Provide the [x, y] coordinate of the cell's center where the given text is located.  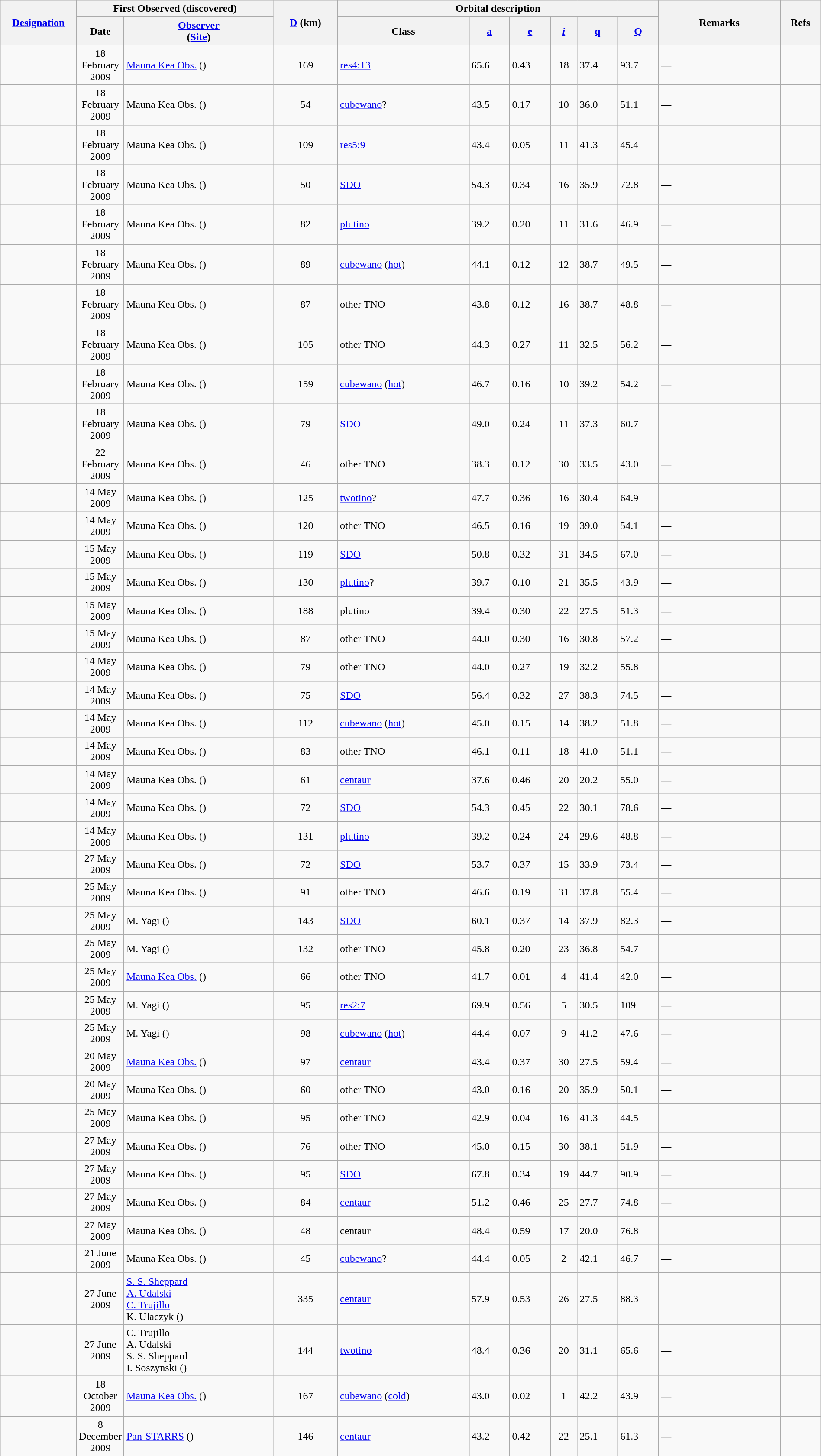
61.3 [638, 1436]
27.7 [598, 1203]
30.1 [598, 807]
47.7 [489, 498]
67.8 [489, 1174]
twotino [404, 1350]
82.3 [638, 920]
73.4 [638, 864]
75 [305, 695]
22 February 2009 [100, 464]
98 [305, 1034]
89 [305, 264]
56.2 [638, 344]
Remarks [720, 23]
1 [564, 1396]
90.9 [638, 1174]
49.5 [638, 264]
51.8 [638, 723]
55.8 [638, 667]
24 [564, 836]
30.5 [598, 1005]
82 [305, 224]
18 October 2009 [100, 1396]
64.9 [638, 498]
41.7 [489, 977]
39.4 [489, 611]
Orbital description [498, 9]
res2:7 [404, 1005]
143 [305, 920]
46.6 [489, 892]
41.2 [598, 1034]
132 [305, 949]
20.0 [598, 1230]
44.3 [489, 344]
8 December 2009 [100, 1436]
41.0 [598, 751]
0.17 [530, 105]
0.10 [530, 582]
74.5 [638, 695]
57.2 [638, 639]
54.7 [638, 949]
21 June 2009 [100, 1259]
23 [564, 949]
32.5 [598, 344]
res4:13 [404, 65]
91 [305, 892]
57.9 [489, 1299]
50.8 [489, 555]
56.4 [489, 695]
32.2 [598, 667]
25.1 [598, 1436]
44.7 [598, 1174]
78.6 [638, 807]
45.8 [489, 949]
29.6 [598, 836]
25 [564, 1203]
Date [100, 31]
27 [564, 695]
55.0 [638, 780]
17 [564, 1230]
159 [305, 384]
60.7 [638, 424]
46.5 [489, 526]
50.1 [638, 1090]
51.9 [638, 1146]
37.6 [489, 780]
72.8 [638, 185]
cubewano (cold) [404, 1396]
74.8 [638, 1203]
43.2 [489, 1436]
41.4 [598, 977]
51.2 [489, 1203]
36.8 [598, 949]
35.5 [598, 582]
60 [305, 1090]
54 [305, 105]
144 [305, 1350]
84 [305, 1203]
83 [305, 751]
5 [564, 1005]
42.9 [489, 1118]
S. S. SheppardA. UdalskiC. TrujilloK. Ulaczyk () [198, 1299]
0.59 [530, 1230]
130 [305, 582]
50 [305, 185]
30.8 [598, 639]
93.7 [638, 65]
i [564, 31]
9 [564, 1034]
42.2 [598, 1396]
30.4 [598, 498]
43.5 [489, 105]
Q [638, 31]
169 [305, 65]
42.0 [638, 977]
0.56 [530, 1005]
37.8 [598, 892]
Refs [801, 23]
39.0 [598, 526]
q [598, 31]
4 [564, 977]
31.1 [598, 1350]
15 [564, 864]
47.6 [638, 1034]
34.5 [598, 555]
e [530, 31]
112 [305, 723]
59.4 [638, 1061]
55.4 [638, 892]
88.3 [638, 1299]
0.19 [530, 892]
Observer(Site) [198, 31]
0.07 [530, 1034]
49.0 [489, 424]
53.7 [489, 864]
39.7 [489, 582]
188 [305, 611]
0.01 [530, 977]
First Observed (discovered) [175, 9]
twotino? [404, 498]
0.02 [530, 1396]
45.4 [638, 145]
46.1 [489, 751]
120 [305, 526]
12 [564, 264]
26 [564, 1299]
66 [305, 977]
43.8 [489, 304]
167 [305, 1396]
0.42 [530, 1436]
37.4 [598, 65]
76.8 [638, 1230]
44.1 [489, 264]
60.1 [489, 920]
105 [305, 344]
0.53 [530, 1299]
0.43 [530, 65]
48 [305, 1230]
33.9 [598, 864]
38.1 [598, 1146]
67.0 [638, 555]
31.6 [598, 224]
D (km) [305, 23]
335 [305, 1299]
51.3 [638, 611]
125 [305, 498]
69.9 [489, 1005]
45 [305, 1259]
C. TrujilloA. UdalskiS. S. SheppardI. Soszynski () [198, 1350]
2 [564, 1259]
0.11 [530, 751]
33.5 [598, 464]
119 [305, 555]
37.3 [598, 424]
54.1 [638, 526]
46 [305, 464]
44.5 [638, 1118]
a [489, 31]
0.04 [530, 1118]
46.9 [638, 224]
42.1 [598, 1259]
131 [305, 836]
res5:9 [404, 145]
61 [305, 780]
37.9 [598, 920]
20.2 [598, 780]
36.0 [598, 105]
0.45 [530, 807]
21 [564, 582]
Pan-STARRS () [198, 1436]
plutino? [404, 582]
Designation [39, 23]
76 [305, 1146]
54.2 [638, 384]
38.2 [598, 723]
146 [305, 1436]
97 [305, 1061]
Class [404, 31]
